Determine the (x, y) coordinate at the center of the cell enclosing the given text.  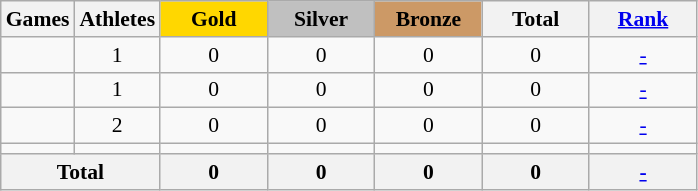
Games (38, 19)
Gold (214, 19)
2 (117, 126)
Bronze (428, 19)
Athletes (117, 19)
Rank (642, 19)
Silver (320, 19)
